Pinpoint the cell where the given text exists, returning its [X, Y] midpoint coordinate. 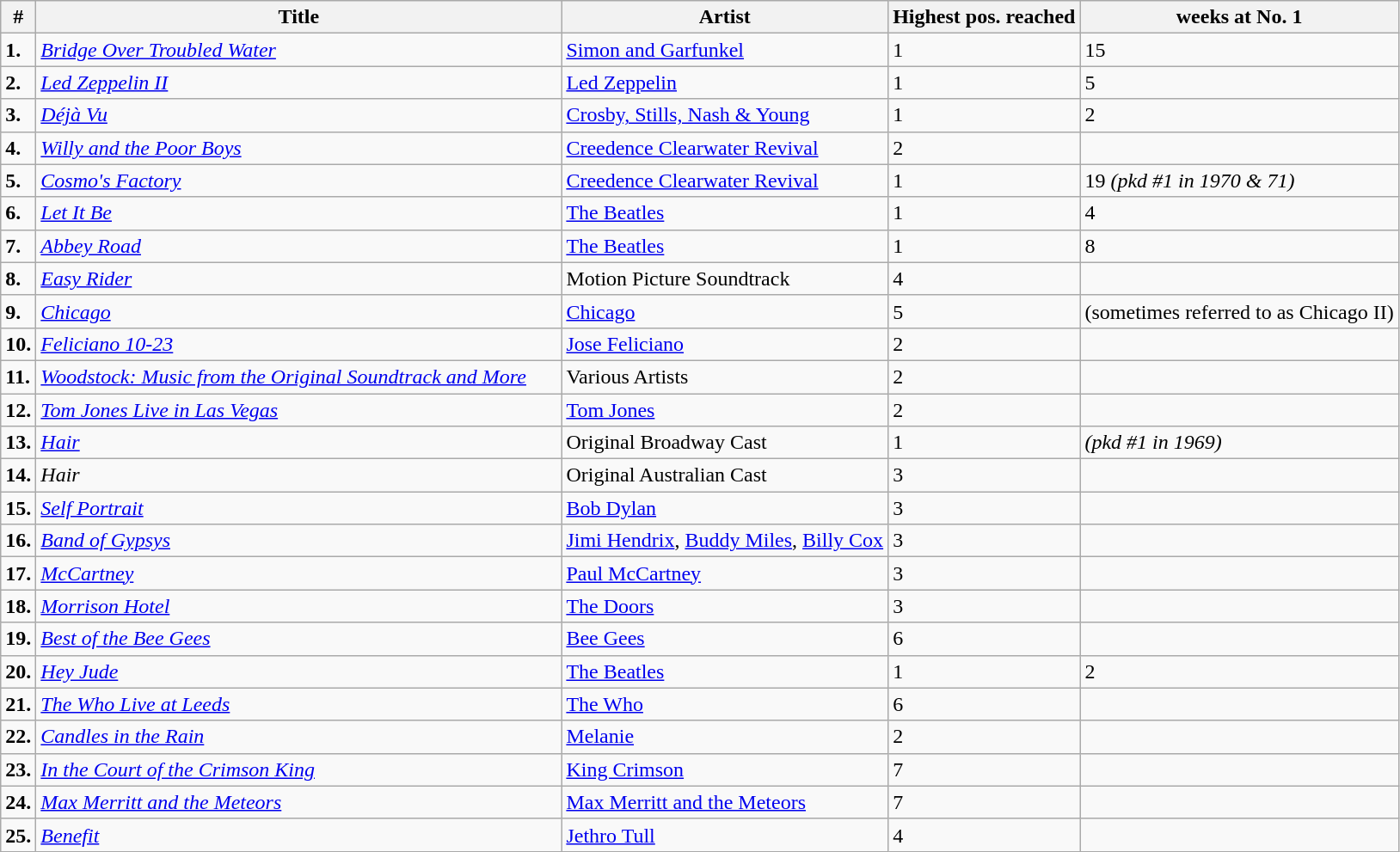
6. [19, 213]
20. [19, 671]
weeks at No. 1 [1239, 17]
Abbey Road [299, 246]
Tom Jones [725, 410]
McCartney [299, 573]
Cosmo's Factory [299, 181]
13. [19, 443]
12. [19, 410]
Candles in the Rain [299, 737]
Best of the Bee Gees [299, 639]
25. [19, 835]
Woodstock: Music from the Original Soundtrack and More [299, 377]
7. [19, 246]
(pkd #1 in 1969) [1239, 443]
The Who [725, 704]
14. [19, 475]
Let It Be [299, 213]
24. [19, 802]
5. [19, 181]
Benefit [299, 835]
Highest pos. reached [984, 17]
Simon and Garfunkel [725, 50]
Artist [725, 17]
2. [19, 83]
Title [299, 17]
Déjà Vu [299, 115]
Hey Jude [299, 671]
Easy Rider [299, 279]
Melanie [725, 737]
Jethro Tull [725, 835]
22. [19, 737]
Self Portrait [299, 508]
Bob Dylan [725, 508]
Paul McCartney [725, 573]
9. [19, 311]
15 [1239, 50]
1. [19, 50]
10. [19, 344]
Jose Feliciano [725, 344]
Morrison Hotel [299, 606]
8. [19, 279]
King Crimson [725, 769]
17. [19, 573]
Led Zeppelin [725, 83]
Willy and the Poor Boys [299, 148]
23. [19, 769]
4. [19, 148]
(sometimes referred to as Chicago II) [1239, 311]
In the Court of the Crimson King [299, 769]
8 [1239, 246]
19 (pkd #1 in 1970 & 71) [1239, 181]
Tom Jones Live in Las Vegas [299, 410]
Motion Picture Soundtrack [725, 279]
18. [19, 606]
3. [19, 115]
Jimi Hendrix, Buddy Miles, Billy Cox [725, 541]
11. [19, 377]
The Doors [725, 606]
Original Australian Cast [725, 475]
Bee Gees [725, 639]
16. [19, 541]
15. [19, 508]
Original Broadway Cast [725, 443]
Band of Gypsys [299, 541]
# [19, 17]
Crosby, Stills, Nash & Young [725, 115]
21. [19, 704]
Led Zeppelin II [299, 83]
Bridge Over Troubled Water [299, 50]
Feliciano 10-23 [299, 344]
Various Artists [725, 377]
19. [19, 639]
The Who Live at Leeds [299, 704]
